Provide the [x, y] coordinate of the cell's center where the given text is located.  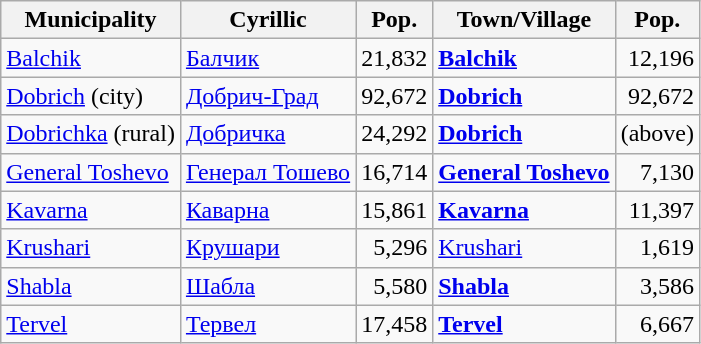
Шабла [268, 286]
16,714 [394, 172]
Добричка [268, 134]
7,130 [657, 172]
Dobrichka (rural) [91, 134]
(above) [657, 134]
Cyrillic [268, 20]
3,586 [657, 286]
Балчик [268, 58]
Добрич-Град [268, 96]
21,832 [394, 58]
Dobrich (city) [91, 96]
17,458 [394, 324]
15,861 [394, 210]
12,196 [657, 58]
Каварна [268, 210]
Генерал Тошево [268, 172]
Тервел [268, 324]
5,580 [394, 286]
5,296 [394, 248]
24,292 [394, 134]
6,667 [657, 324]
1,619 [657, 248]
11,397 [657, 210]
Town/Village [524, 20]
Municipality [91, 20]
Крушари [268, 248]
